Detect which cell encompasses the target text, then output its [x, y] center coordinate. 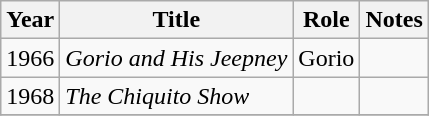
Gorio [326, 58]
1966 [30, 58]
Notes [394, 20]
Year [30, 20]
The Chiquito Show [176, 96]
Role [326, 20]
Gorio and His Jeepney [176, 58]
1968 [30, 96]
Title [176, 20]
